Output the [x, y] coordinate of the center of the cell containing the given text.  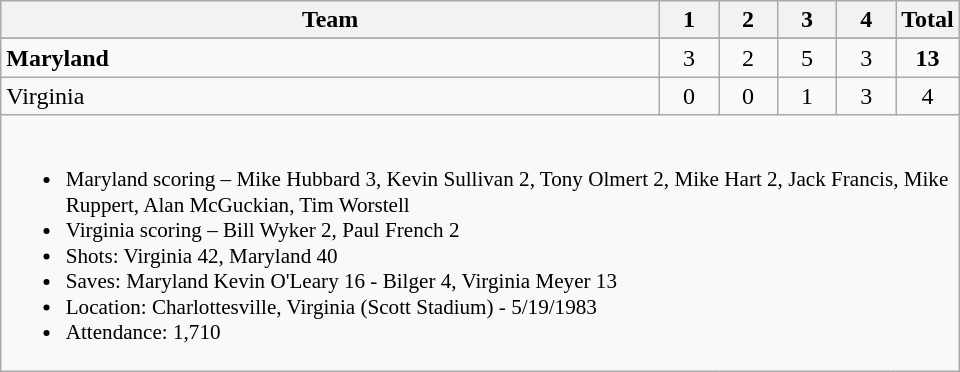
Maryland [330, 58]
Team [330, 20]
13 [928, 58]
Total [928, 20]
Virginia [330, 96]
5 [808, 58]
